Capture the cell that displays the provided text and extract its [x, y] central coordinate. 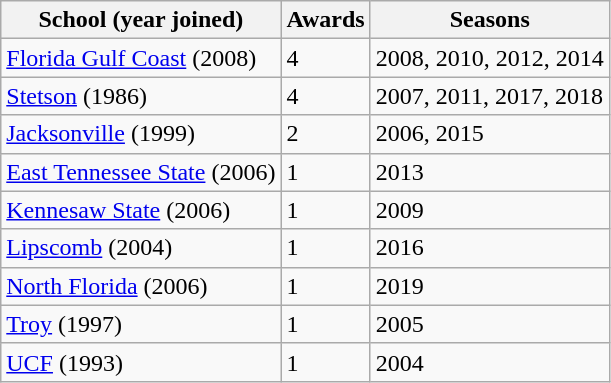
Florida Gulf Coast (2008) [141, 58]
2008, 2010, 2012, 2014 [490, 58]
2 [326, 134]
Seasons [490, 20]
Lipscomb (2004) [141, 248]
2007, 2011, 2017, 2018 [490, 96]
North Florida (2006) [141, 286]
2004 [490, 362]
2019 [490, 286]
2013 [490, 172]
Stetson (1986) [141, 96]
UCF (1993) [141, 362]
Troy (1997) [141, 324]
2005 [490, 324]
2009 [490, 210]
East Tennessee State (2006) [141, 172]
Awards [326, 20]
School (year joined) [141, 20]
2006, 2015 [490, 134]
Jacksonville (1999) [141, 134]
Kennesaw State (2006) [141, 210]
2016 [490, 248]
